Return [X, Y] of the center of cell containing provided text 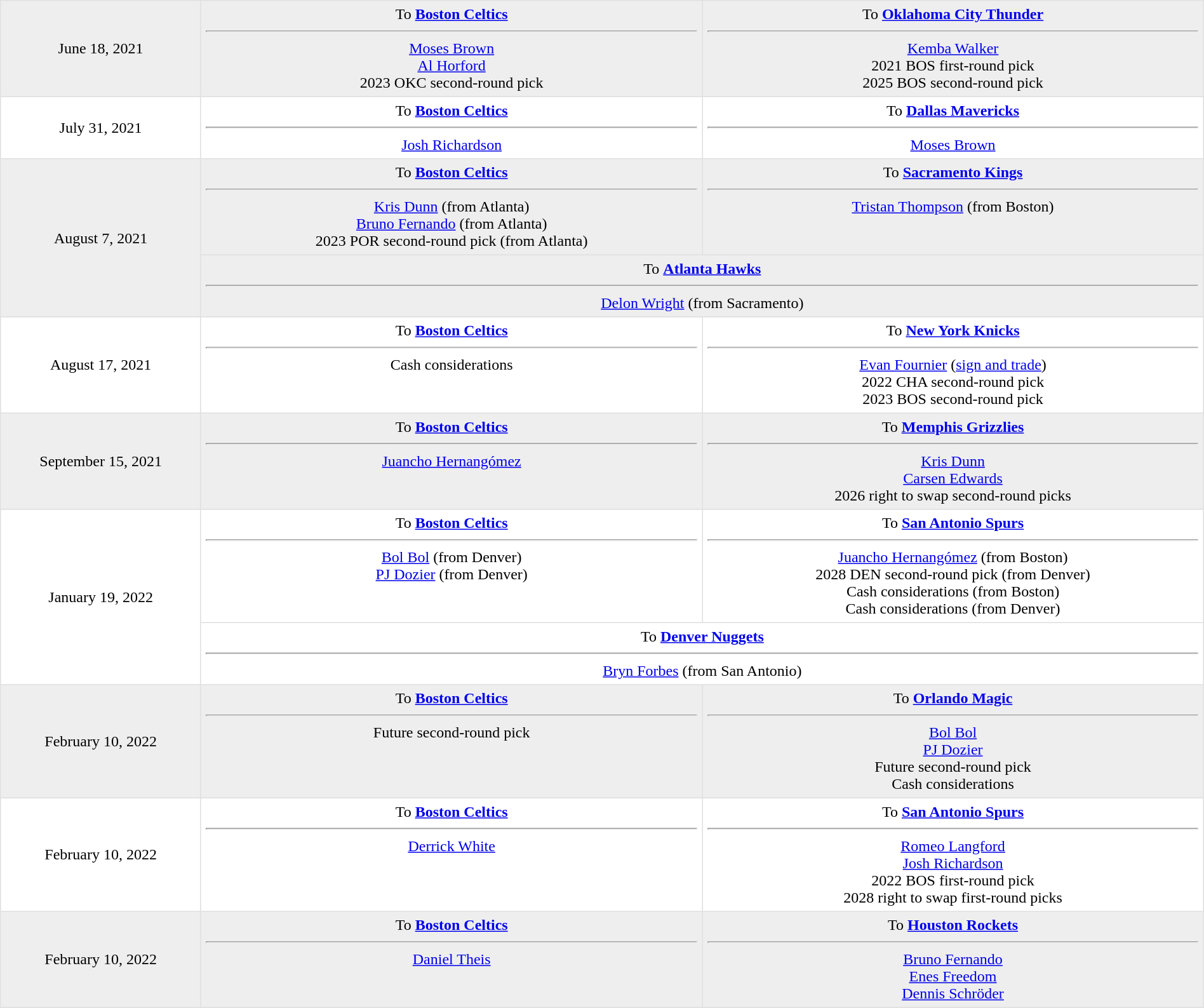
To Atlanta HawksDelon Wright (from Sacramento) [702, 286]
To Boston CelticsJosh Richardson [451, 128]
To Boston CelticsMoses BrownAl Horford2023 OKC second-round pick [451, 49]
July 31, 2021 [101, 128]
To Denver NuggetsBryn Forbes (from San Antonio) [702, 654]
To Boston CelticsBol Bol (from Denver)PJ Dozier (from Denver) [451, 566]
To Orlando MagicBol BolPJ DozierFuture second-round pickCash considerations [953, 741]
To Boston CelticsDerrick White [451, 854]
To Oklahoma City ThunderKemba Walker2021 BOS first-round pick2025 BOS second-round pick [953, 49]
To New York KnicksEvan Fournier (sign and trade)2022 CHA second-round pick2023 BOS second-round pick [953, 365]
August 7, 2021 [101, 238]
August 17, 2021 [101, 365]
To Boston CelticsFuture second-round pick [451, 741]
To Dallas MavericksMoses Brown [953, 128]
To San Antonio SpursRomeo LangfordJosh Richardson2022 BOS first-round pick2028 right to swap first-round picks [953, 854]
To Houston RocketsBruno FernandoEnes FreedomDennis Schröder [953, 960]
June 18, 2021 [101, 49]
To Boston CelticsCash considerations [451, 365]
To Sacramento KingsTristan Thompson (from Boston) [953, 207]
To Boston CelticsDaniel Theis [451, 960]
To Boston CelticsKris Dunn (from Atlanta)Bruno Fernando (from Atlanta)2023 POR second-round pick (from Atlanta) [451, 207]
January 19, 2022 [101, 597]
September 15, 2021 [101, 461]
To Memphis GrizzliesKris DunnCarsen Edwards2026 right to swap second-round picks [953, 461]
To Boston CelticsJuancho Hernangómez [451, 461]
